Locate the cell with the specified text and output its (x, y) center coordinate. 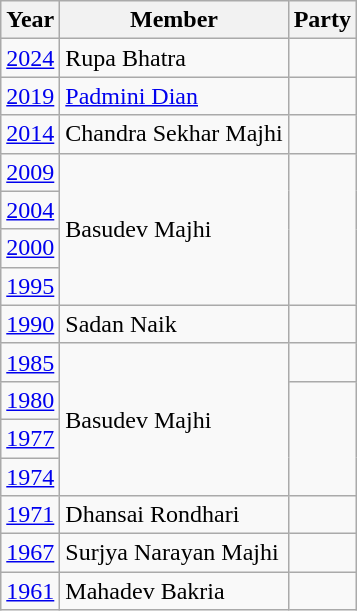
Mahadev Bakria (174, 591)
Sadan Naik (174, 324)
1980 (30, 400)
2019 (30, 96)
2024 (30, 58)
1967 (30, 553)
Dhansai Rondhari (174, 515)
2014 (30, 134)
Surjya Narayan Majhi (174, 553)
1985 (30, 362)
2004 (30, 210)
1971 (30, 515)
Padmini Dian (174, 96)
Chandra Sekhar Majhi (174, 134)
Party (322, 20)
1995 (30, 286)
1990 (30, 324)
Rupa Bhatra (174, 58)
1961 (30, 591)
1977 (30, 438)
1974 (30, 477)
2000 (30, 248)
2009 (30, 172)
Year (30, 20)
Member (174, 20)
